Return (x, y) of the center of cell containing provided text 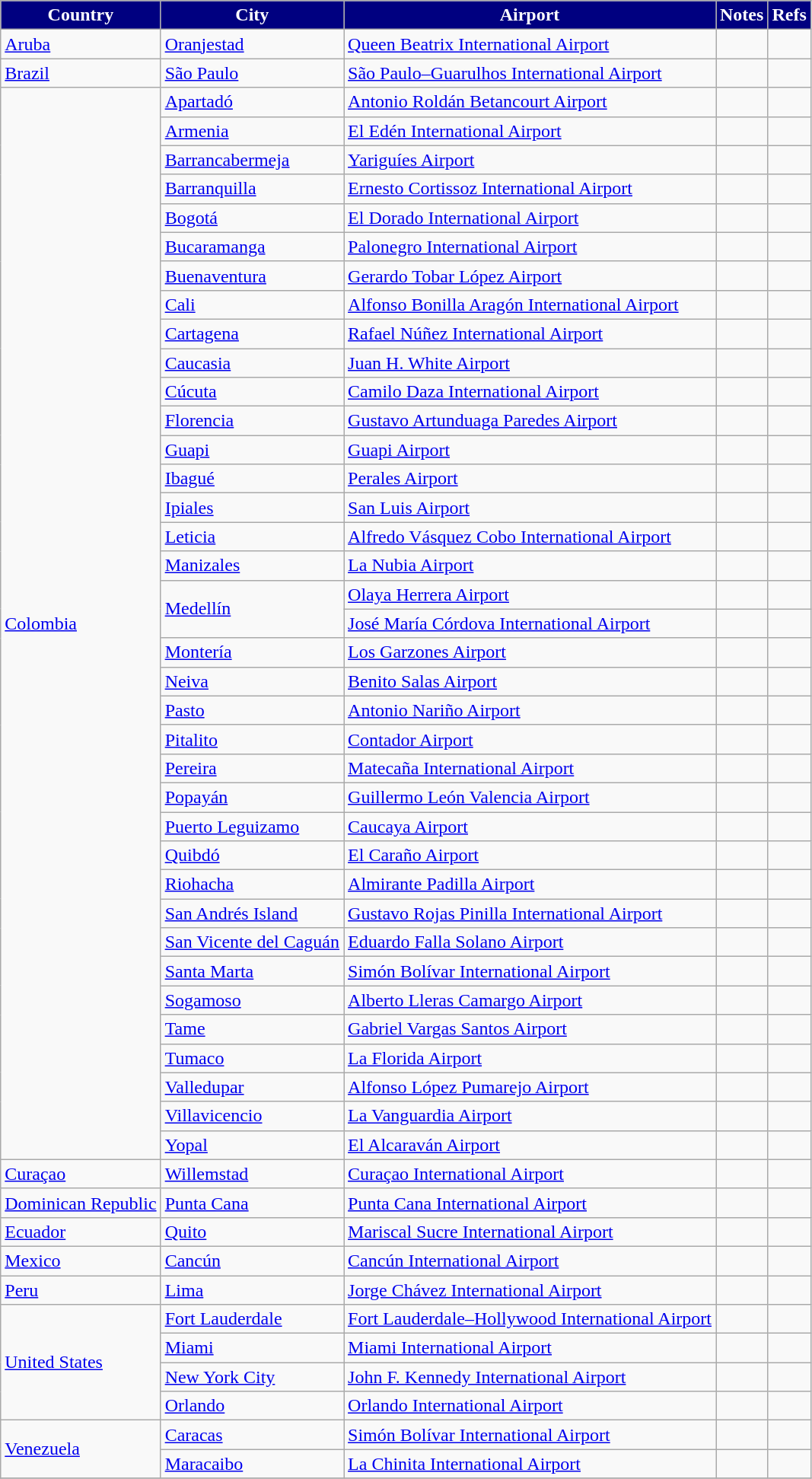
La Chinita International Airport (530, 1464)
Guapi Airport (530, 450)
José María Córdova International Airport (530, 623)
Perales Airport (530, 479)
New York City (252, 1377)
Popayán (252, 797)
Jorge Chávez International Airport (530, 1290)
Dominican Republic (81, 1203)
El Caraño Airport (530, 856)
Alfonso López Pumarejo Airport (530, 1087)
Contador Airport (530, 739)
Bogotá (252, 218)
Palonegro International Airport (530, 247)
Ipiales (252, 508)
Alfredo Vásquez Cobo International Airport (530, 537)
El Edén International Airport (530, 131)
Cali (252, 304)
San Vicente del Caguán (252, 942)
Yopal (252, 1145)
Orlando (252, 1406)
Curaçao (81, 1174)
Colombia (81, 623)
Cúcuta (252, 392)
Armenia (252, 131)
Fort Lauderdale (252, 1319)
Punta Cana International Airport (530, 1203)
Venezuela (81, 1449)
Quibdó (252, 856)
Country (81, 15)
Pasto (252, 710)
Oranjestad (252, 44)
Tumaco (252, 1058)
Brazil (81, 73)
Tame (252, 1029)
Curaçao International Airport (530, 1174)
São Paulo (252, 73)
Benito Salas Airport (530, 681)
City (252, 15)
Airport (530, 15)
Los Garzones Airport (530, 652)
Leticia (252, 537)
Florencia (252, 421)
Neiva (252, 681)
El Dorado International Airport (530, 218)
Santa Marta (252, 971)
Montería (252, 652)
Willemstad (252, 1174)
Notes (741, 15)
Antonio Roldán Betancourt Airport (530, 102)
La Florida Airport (530, 1058)
Caucasia (252, 363)
Pitalito (252, 739)
Camilo Daza International Airport (530, 392)
Mexico (81, 1261)
Ibagué (252, 479)
Mariscal Sucre International Airport (530, 1232)
Yariguíes Airport (530, 160)
Gustavo Artunduaga Paredes Airport (530, 421)
Ecuador (81, 1232)
Almirante Padilla Airport (530, 885)
Apartadó (252, 102)
Medellín (252, 609)
Cancún International Airport (530, 1261)
Pereira (252, 768)
San Andrés Island (252, 913)
Caucaya Airport (530, 826)
Quito (252, 1232)
Gabriel Vargas Santos Airport (530, 1029)
Bucaramanga (252, 247)
Lima (252, 1290)
São Paulo–Guarulhos International Airport (530, 73)
Aruba (81, 44)
Cartagena (252, 333)
Olaya Herrera Airport (530, 594)
Fort Lauderdale–Hollywood International Airport (530, 1319)
Cancún (252, 1261)
Sogamoso (252, 1000)
Guillermo León Valencia Airport (530, 797)
San Luis Airport (530, 508)
Villavicencio (252, 1116)
Caracas (252, 1435)
United States (81, 1363)
Miami (252, 1348)
Buenaventura (252, 276)
Antonio Nariño Airport (530, 710)
La Vanguardia Airport (530, 1116)
Punta Cana (252, 1203)
El Alcaraván Airport (530, 1145)
Guapi (252, 450)
Valledupar (252, 1087)
Alfonso Bonilla Aragón International Airport (530, 304)
Juan H. White Airport (530, 363)
Puerto Leguizamo (252, 826)
Manizales (252, 566)
Eduardo Falla Solano Airport (530, 942)
Alberto Lleras Camargo Airport (530, 1000)
Refs (789, 15)
John F. Kennedy International Airport (530, 1377)
Maracaibo (252, 1464)
Gustavo Rojas Pinilla International Airport (530, 913)
Rafael Núñez International Airport (530, 333)
Barranquilla (252, 189)
Ernesto Cortissoz International Airport (530, 189)
Gerardo Tobar López Airport (530, 276)
Queen Beatrix International Airport (530, 44)
Barrancabermeja (252, 160)
Riohacha (252, 885)
La Nubia Airport (530, 566)
Matecaña International Airport (530, 768)
Orlando International Airport (530, 1406)
Peru (81, 1290)
Miami International Airport (530, 1348)
